From the cell containing the given text, extract its center point as (X, Y) coordinate. 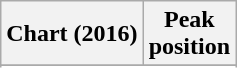
Chart (2016) (72, 34)
Peak position (189, 34)
